Detect which cell encompasses the target text, then output its (x, y) center coordinate. 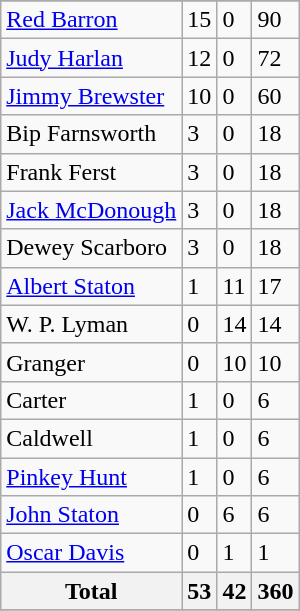
Carter (92, 400)
60 (276, 96)
Bip Farnsworth (92, 134)
Frank Ferst (92, 172)
Albert Staton (92, 286)
Pinkey Hunt (92, 477)
15 (200, 20)
Jimmy Brewster (92, 96)
360 (276, 591)
42 (234, 591)
Judy Harlan (92, 58)
17 (276, 286)
72 (276, 58)
Jack McDonough (92, 210)
Oscar Davis (92, 553)
Total (92, 591)
Caldwell (92, 438)
11 (234, 286)
53 (200, 591)
Dewey Scarboro (92, 248)
John Staton (92, 515)
12 (200, 58)
90 (276, 20)
Red Barron (92, 20)
Granger (92, 362)
W. P. Lyman (92, 324)
